Find where the given text appears and provide that cell's center as [x, y] coordinate. 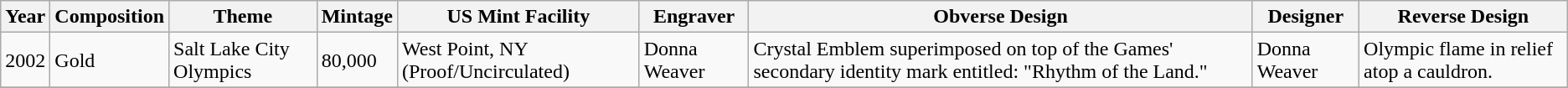
Reverse Design [1464, 17]
Salt Lake City Olympics [243, 60]
Engraver [694, 17]
Crystal Emblem superimposed on top of the Games' secondary identity mark entitled: "Rhythm of the Land." [1000, 60]
2002 [25, 60]
80,000 [357, 60]
Olympic flame in relief atop a cauldron. [1464, 60]
Year [25, 17]
Obverse Design [1000, 17]
Designer [1305, 17]
Mintage [357, 17]
Gold [110, 60]
US Mint Facility [518, 17]
Theme [243, 17]
Composition [110, 17]
West Point, NY (Proof/Uncirculated) [518, 60]
